Find where the given text appears and provide that cell's center as (X, Y) coordinate. 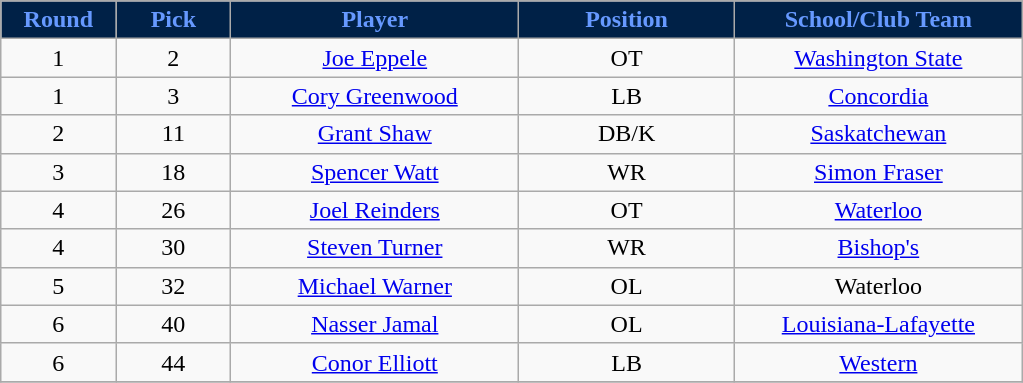
Washington State (878, 58)
40 (174, 324)
44 (174, 362)
30 (174, 248)
Steven Turner (375, 248)
Pick (174, 20)
18 (174, 172)
Simon Fraser (878, 172)
26 (174, 210)
Cory Greenwood (375, 96)
Nasser Jamal (375, 324)
32 (174, 286)
Concordia (878, 96)
11 (174, 134)
Saskatchewan (878, 134)
Position (627, 20)
Conor Elliott (375, 362)
Louisiana-Lafayette (878, 324)
5 (58, 286)
DB/K (627, 134)
Western (878, 362)
Round (58, 20)
Joel Reinders (375, 210)
School/Club Team (878, 20)
Bishop's (878, 248)
Michael Warner (375, 286)
Player (375, 20)
Joe Eppele (375, 58)
Grant Shaw (375, 134)
Spencer Watt (375, 172)
